Scan for the cell matching the given text and deliver its [X, Y] coordinate at center. 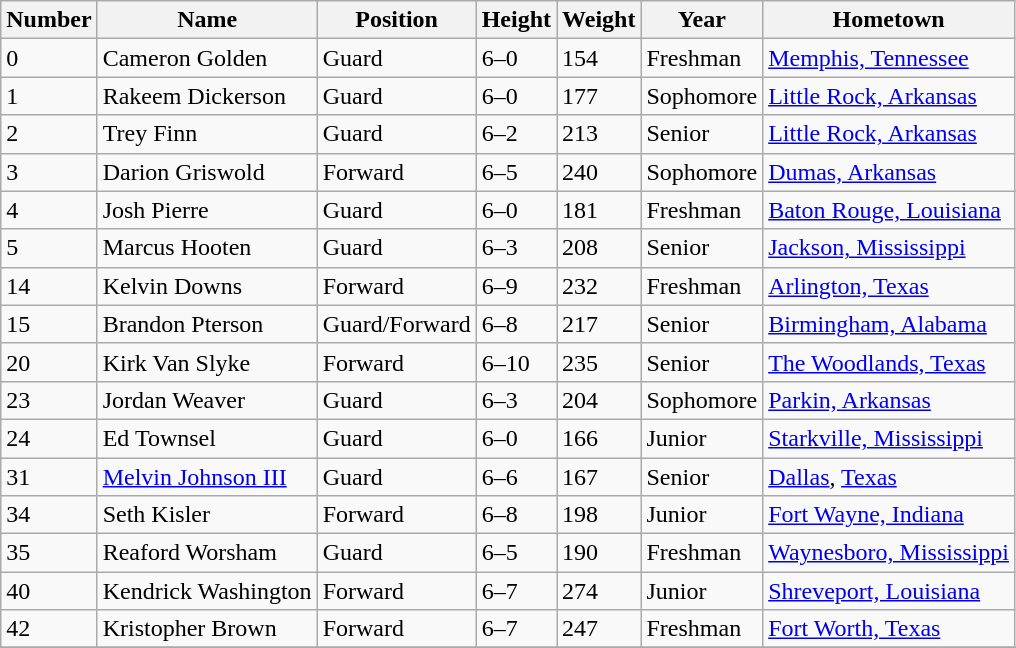
Kirk Van Slyke [207, 362]
181 [599, 210]
6–10 [516, 362]
Jackson, Mississippi [889, 248]
Reaford Worsham [207, 553]
274 [599, 591]
40 [49, 591]
Brandon Pterson [207, 324]
2 [49, 134]
190 [599, 553]
Name [207, 20]
Fort Worth, Texas [889, 629]
14 [49, 286]
Memphis, Tennessee [889, 58]
5 [49, 248]
42 [49, 629]
167 [599, 477]
Guard/Forward [396, 324]
Dumas, Arkansas [889, 172]
4 [49, 210]
Marcus Hooten [207, 248]
166 [599, 438]
213 [599, 134]
Kelvin Downs [207, 286]
Cameron Golden [207, 58]
6–2 [516, 134]
235 [599, 362]
35 [49, 553]
1 [49, 96]
23 [49, 400]
Waynesboro, Mississippi [889, 553]
240 [599, 172]
Hometown [889, 20]
Kristopher Brown [207, 629]
Baton Rouge, Louisiana [889, 210]
Kendrick Washington [207, 591]
Darion Griswold [207, 172]
Trey Finn [207, 134]
217 [599, 324]
198 [599, 515]
Ed Townsel [207, 438]
15 [49, 324]
Josh Pierre [207, 210]
232 [599, 286]
Dallas, Texas [889, 477]
Rakeem Dickerson [207, 96]
154 [599, 58]
31 [49, 477]
Melvin Johnson III [207, 477]
Height [516, 20]
Shreveport, Louisiana [889, 591]
Parkin, Arkansas [889, 400]
Jordan Weaver [207, 400]
24 [49, 438]
34 [49, 515]
Year [702, 20]
6–9 [516, 286]
Starkville, Mississippi [889, 438]
Fort Wayne, Indiana [889, 515]
Arlington, Texas [889, 286]
Seth Kisler [207, 515]
3 [49, 172]
0 [49, 58]
The Woodlands, Texas [889, 362]
Number [49, 20]
177 [599, 96]
20 [49, 362]
208 [599, 248]
Birmingham, Alabama [889, 324]
Weight [599, 20]
247 [599, 629]
204 [599, 400]
6–6 [516, 477]
Position [396, 20]
